Output the [x, y] coordinate of the center of the cell containing the given text.  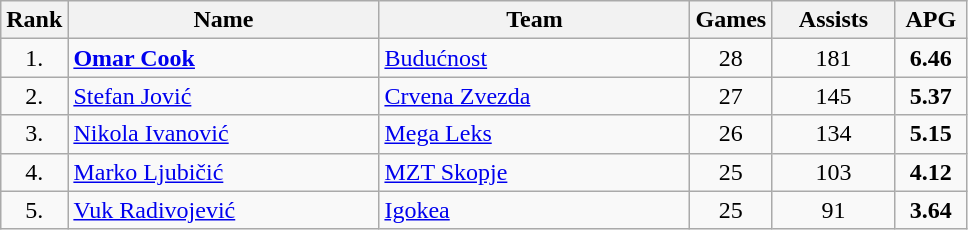
3. [34, 134]
APG [930, 20]
Nikola Ivanović [224, 134]
Omar Cook [224, 58]
Vuk Radivojević [224, 210]
4.12 [930, 172]
3.64 [930, 210]
Games [731, 20]
134 [834, 134]
181 [834, 58]
26 [731, 134]
27 [731, 96]
Budućnost [534, 58]
5.37 [930, 96]
Assists [834, 20]
4. [34, 172]
MZT Skopje [534, 172]
5. [34, 210]
Stefan Jović [224, 96]
Team [534, 20]
Crvena Zvezda [534, 96]
6.46 [930, 58]
Rank [34, 20]
Name [224, 20]
2. [34, 96]
28 [731, 58]
Marko Ljubičić [224, 172]
91 [834, 210]
5.15 [930, 134]
1. [34, 58]
145 [834, 96]
103 [834, 172]
Mega Leks [534, 134]
Igokea [534, 210]
